Pinpoint the cell where the given text exists, returning its (x, y) midpoint coordinate. 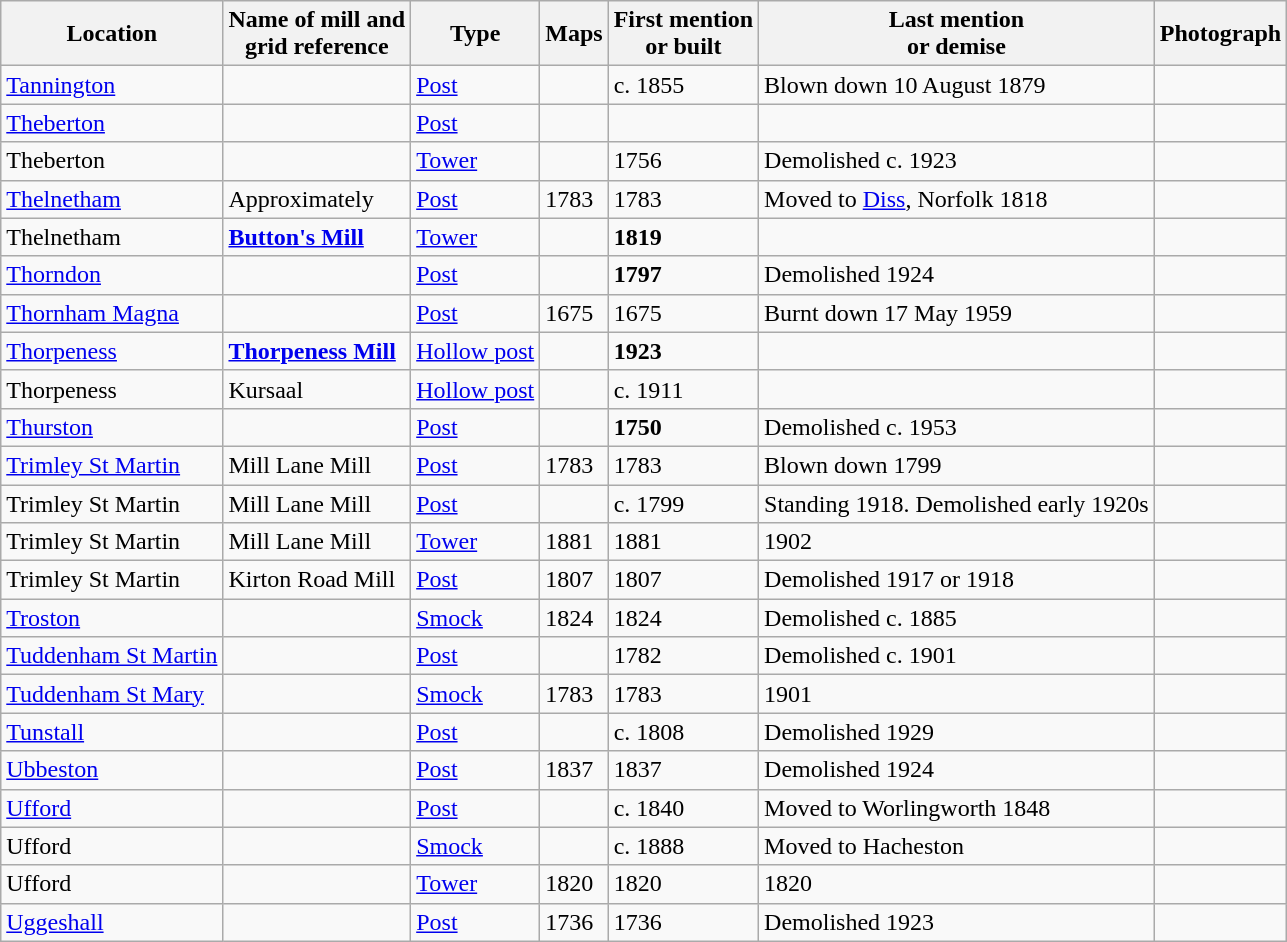
Moved to Hacheston (957, 846)
c. 1799 (683, 503)
Uggeshall (112, 922)
Moved to Worlingworth 1848 (957, 808)
Tannington (112, 85)
Tuddenham St Martin (112, 656)
Thurston (112, 427)
Thorndon (112, 275)
Troston (112, 618)
Demolished 1929 (957, 732)
1923 (683, 351)
Approximately (317, 199)
Thornham Magna (112, 313)
Standing 1918. Demolished early 1920s (957, 503)
Maps (574, 34)
c. 1855 (683, 85)
Ubbeston (112, 770)
c. 1808 (683, 732)
Burnt down 17 May 1959 (957, 313)
1750 (683, 427)
Demolished c. 1923 (957, 161)
c. 1840 (683, 808)
Thorpeness Mill (317, 351)
Demolished 1917 or 1918 (957, 580)
Demolished 1923 (957, 922)
Button's Mill (317, 237)
1819 (683, 237)
Demolished c. 1901 (957, 656)
1782 (683, 656)
c. 1888 (683, 846)
1902 (957, 542)
Demolished c. 1953 (957, 427)
Tunstall (112, 732)
Tuddenham St Mary (112, 694)
Kursaal (317, 389)
1756 (683, 161)
1797 (683, 275)
Last mention or demise (957, 34)
Demolished c. 1885 (957, 618)
Blown down 10 August 1879 (957, 85)
Moved to Diss, Norfolk 1818 (957, 199)
Location (112, 34)
Blown down 1799 (957, 465)
Name of mill andgrid reference (317, 34)
First mentionor built (683, 34)
Kirton Road Mill (317, 580)
Photograph (1220, 34)
Type (476, 34)
c. 1911 (683, 389)
1901 (957, 694)
